Determine the [X, Y] coordinate at the center of the cell enclosing the given text.  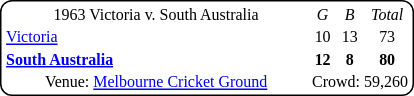
13 [350, 37]
Venue: Melbourne Cricket Ground [156, 82]
G [323, 14]
10 [323, 37]
Crowd: 59,260 [360, 82]
73 [388, 37]
8 [350, 60]
12 [323, 60]
Victoria [156, 37]
South Australia [156, 60]
1963 Victoria v. South Australia [156, 14]
B [350, 14]
Total [388, 14]
80 [388, 60]
